Return (X, Y) of the center of cell containing provided text 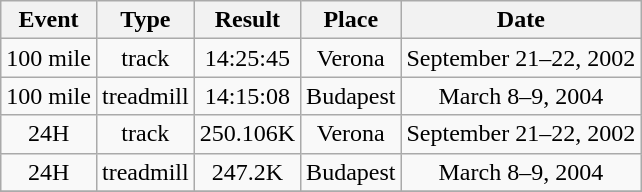
Event (49, 20)
Result (247, 20)
247.2K (247, 172)
14:25:45 (247, 58)
Type (145, 20)
250.106K (247, 134)
Date (521, 20)
14:15:08 (247, 96)
Place (351, 20)
